Locate the cell with the specified text and output its [X, Y] center coordinate. 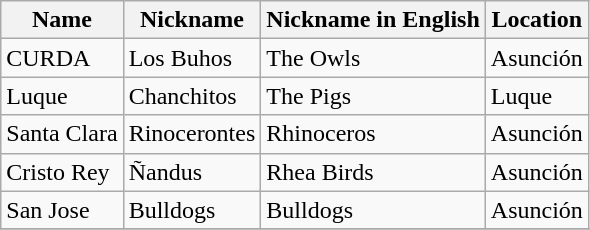
Santa Clara [62, 134]
Ñandus [192, 172]
Cristo Rey [62, 172]
The Pigs [373, 96]
Rinocerontes [192, 134]
The Owls [373, 58]
San Jose [62, 210]
Rhea Birds [373, 172]
Los Buhos [192, 58]
Name [62, 20]
Chanchitos [192, 96]
CURDA [62, 58]
Rhinoceros [373, 134]
Location [536, 20]
Nickname [192, 20]
Nickname in English [373, 20]
